Capture the cell that displays the provided text and extract its (x, y) central coordinate. 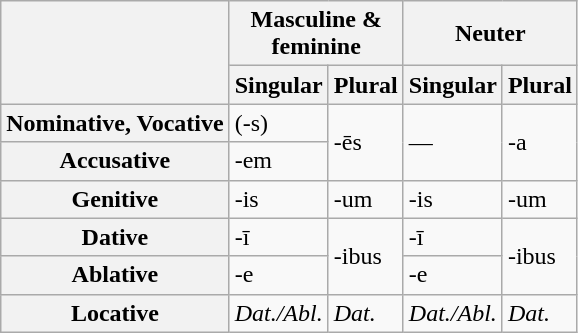
Locative (115, 313)
(-s) (278, 123)
Accusative (115, 161)
-em (278, 161)
— (452, 142)
Masculine &feminine (316, 34)
Ablative (115, 275)
Neuter (490, 34)
Genitive (115, 199)
Dative (115, 237)
Nominative, Vocative (115, 123)
-ēs (366, 142)
-a (540, 142)
